Scan for the cell matching the given text and deliver its (x, y) coordinate at center. 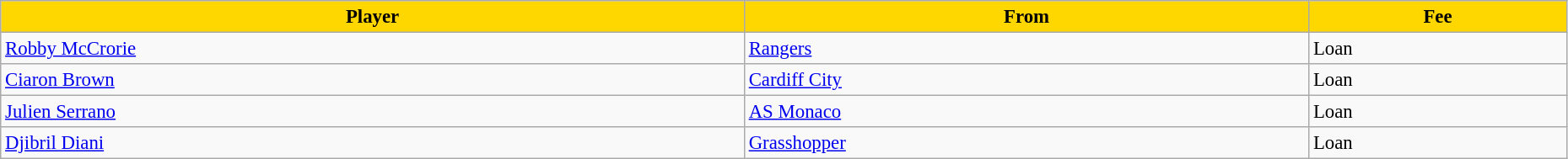
Julien Serrano (373, 112)
Ciaron Brown (373, 80)
AS Monaco (1026, 112)
Player (373, 17)
Grasshopper (1026, 143)
Cardiff City (1026, 80)
From (1026, 17)
Djibril Diani (373, 143)
Robby McCrorie (373, 49)
Fee (1438, 17)
Rangers (1026, 49)
